Return [X, Y] of the center of cell containing provided text 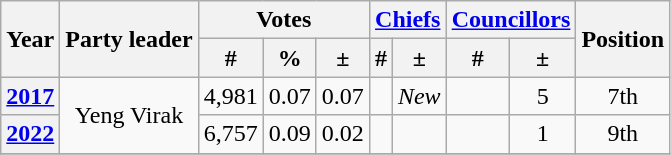
0.09 [290, 134]
Year [30, 39]
% [290, 58]
Yeng Virak [129, 115]
2022 [30, 134]
9th [623, 134]
5 [542, 96]
4,981 [230, 96]
7th [623, 96]
Votes [284, 20]
1 [542, 134]
0.02 [342, 134]
Councillors [511, 20]
Party leader [129, 39]
Chiefs [408, 20]
6,757 [230, 134]
New [419, 96]
Position [623, 39]
2017 [30, 96]
